Pinpoint the cell where the given text exists, returning its (X, Y) midpoint coordinate. 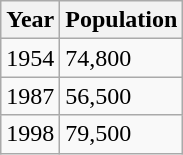
1998 (30, 134)
74,800 (122, 58)
1987 (30, 96)
1954 (30, 58)
Population (122, 20)
56,500 (122, 96)
Year (30, 20)
79,500 (122, 134)
